Detect which cell encompasses the target text, then output its (X, Y) center coordinate. 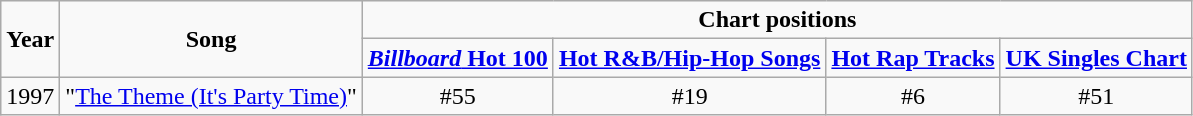
Billboard Hot 100 (458, 58)
Song (212, 39)
Year (30, 39)
#55 (458, 96)
#51 (1096, 96)
#19 (689, 96)
Chart positions (777, 20)
"The Theme (It's Party Time)" (212, 96)
1997 (30, 96)
UK Singles Chart (1096, 58)
Hot R&B/Hip-Hop Songs (689, 58)
#6 (913, 96)
Hot Rap Tracks (913, 58)
